Scan for the cell matching the given text and deliver its (x, y) coordinate at center. 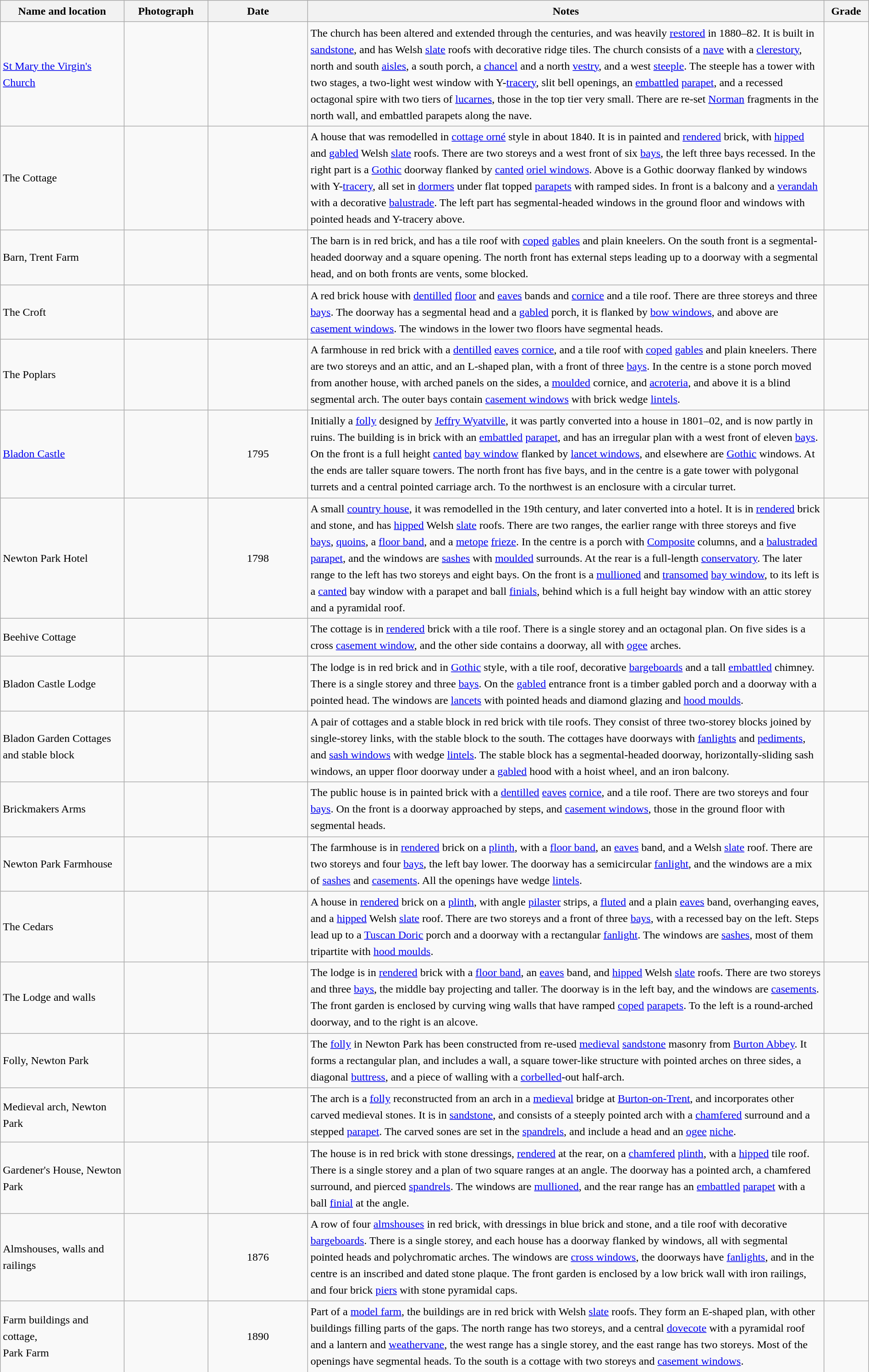
Almshouses, walls and railings (62, 1257)
Bladon Garden Cottages and stable block (62, 746)
Folly, Newton Park (62, 1060)
1876 (258, 1257)
Photograph (166, 11)
The Cottage (62, 178)
Medieval arch, Newton Park (62, 1115)
Brickmakers Arms (62, 809)
Newton Park Hotel (62, 558)
Name and location (62, 11)
Notes (566, 11)
Bladon Castle Lodge (62, 684)
Newton Park Farmhouse (62, 864)
St Mary the Virgin's Church (62, 74)
Date (258, 11)
The Poplars (62, 375)
1795 (258, 454)
Beehive Cottage (62, 637)
The Croft (62, 312)
The Lodge and walls (62, 998)
Barn, Trent Farm (62, 258)
The Cedars (62, 927)
Bladon Castle (62, 454)
Grade (846, 11)
Farm buildings and cottage,Park Farm (62, 1336)
Gardener's House, Newton Park (62, 1178)
1798 (258, 558)
1890 (258, 1336)
